Scan for the cell matching the given text and deliver its (x, y) coordinate at center. 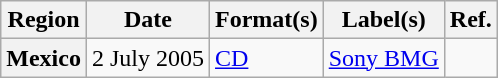
Label(s) (384, 20)
Format(s) (267, 20)
CD (267, 58)
Region (44, 20)
Mexico (44, 58)
Date (148, 20)
Ref. (470, 20)
Sony BMG (384, 58)
2 July 2005 (148, 58)
